Capture the cell that displays the provided text and extract its [X, Y] central coordinate. 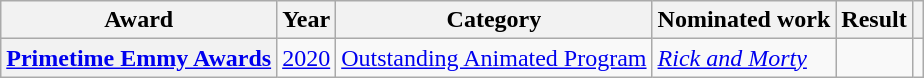
Result [874, 20]
Award [139, 20]
Outstanding Animated Program [494, 58]
Rick and Morty [744, 58]
Year [306, 20]
Primetime Emmy Awards [139, 58]
Category [494, 20]
2020 [306, 58]
Nominated work [744, 20]
